Locate the cell with the specified text and output its [x, y] center coordinate. 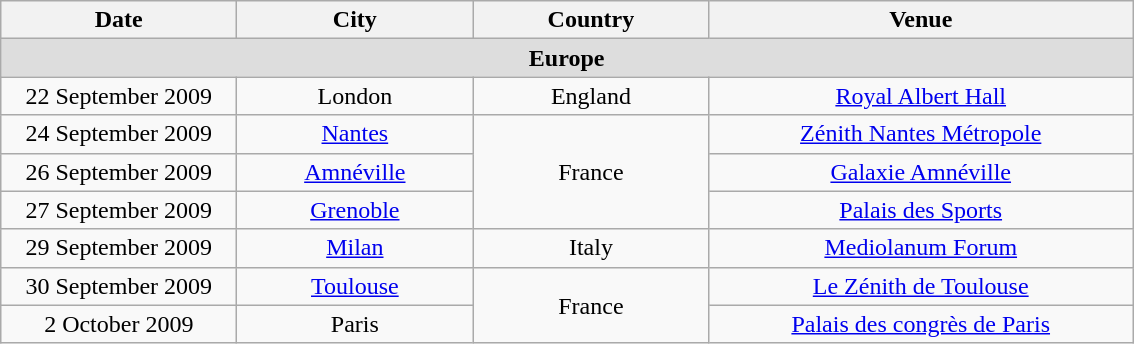
Italy [591, 248]
22 September 2009 [119, 96]
Venue [921, 20]
Zénith Nantes Métropole [921, 134]
Grenoble [355, 210]
Europe [567, 58]
Mediolanum Forum [921, 248]
Royal Albert Hall [921, 96]
Nantes [355, 134]
Country [591, 20]
27 September 2009 [119, 210]
Date [119, 20]
Galaxie Amnéville [921, 172]
Paris [355, 324]
Amnéville [355, 172]
Milan [355, 248]
London [355, 96]
City [355, 20]
2 October 2009 [119, 324]
24 September 2009 [119, 134]
30 September 2009 [119, 286]
Le Zénith de Toulouse [921, 286]
England [591, 96]
Palais des congrès de Paris [921, 324]
Palais des Sports [921, 210]
Toulouse [355, 286]
29 September 2009 [119, 248]
26 September 2009 [119, 172]
